Pinpoint the cell where the given text exists, returning its [X, Y] midpoint coordinate. 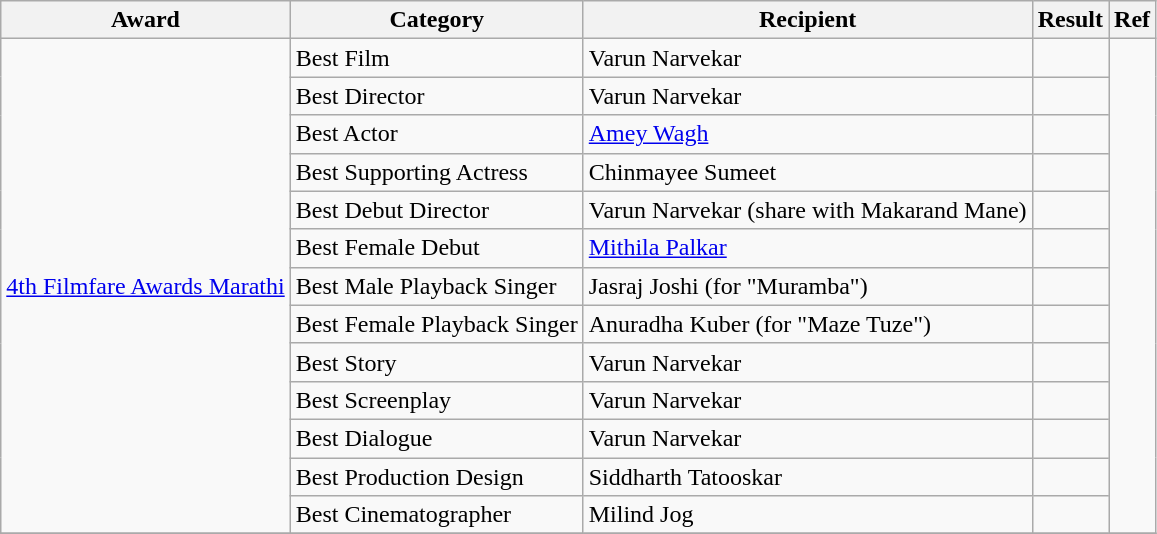
Best Male Playback Singer [436, 286]
Anuradha Kuber (for "Maze Tuze") [808, 324]
Best Female Debut [436, 248]
Best Debut Director [436, 210]
Recipient [808, 20]
Amey Wagh [808, 134]
Milind Jog [808, 515]
Best Female Playback Singer [436, 324]
Category [436, 20]
Best Cinematographer [436, 515]
Award [146, 20]
Best Film [436, 58]
Best Story [436, 362]
Varun Narvekar (share with Makarand Mane) [808, 210]
Best Supporting Actress [436, 172]
Best Production Design [436, 477]
Chinmayee Sumeet [808, 172]
Siddharth Tatooskar [808, 477]
Jasraj Joshi (for "Muramba") [808, 286]
Mithila Palkar [808, 248]
Ref [1132, 20]
4th Filmfare Awards Marathi [146, 286]
Best Director [436, 96]
Best Actor [436, 134]
Best Screenplay [436, 400]
Result [1070, 20]
Best Dialogue [436, 438]
